From the cell containing the given text, extract its center point as [X, Y] coordinate. 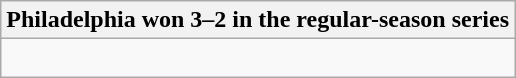
Philadelphia won 3–2 in the regular-season series [258, 20]
